Identify which cell holds the provided text, then report its (X, Y) central coordinate. 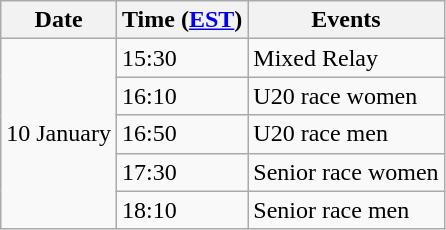
17:30 (182, 172)
18:10 (182, 210)
Time (EST) (182, 20)
10 January (59, 134)
Date (59, 20)
Mixed Relay (346, 58)
16:10 (182, 96)
Events (346, 20)
U20 race women (346, 96)
16:50 (182, 134)
Senior race men (346, 210)
Senior race women (346, 172)
15:30 (182, 58)
U20 race men (346, 134)
